Identify which cell holds the provided text, then report its [x, y] central coordinate. 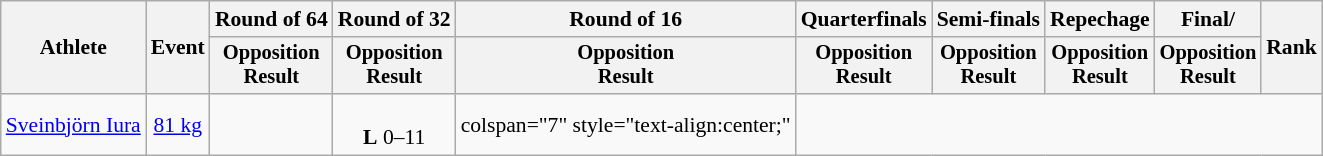
Round of 16 [626, 19]
colspan="7" style="text-align:center;" [626, 124]
Final/ [1208, 19]
Semi-finals [988, 19]
81 kg [178, 124]
Event [178, 48]
Quarterfinals [864, 19]
Round of 32 [394, 19]
L 0–11 [394, 124]
Sveinbjörn Iura [74, 124]
Athlete [74, 48]
Repechage [1100, 19]
Round of 64 [272, 19]
Rank [1292, 48]
